Find where the given text appears and provide that cell's center as (X, Y) coordinate. 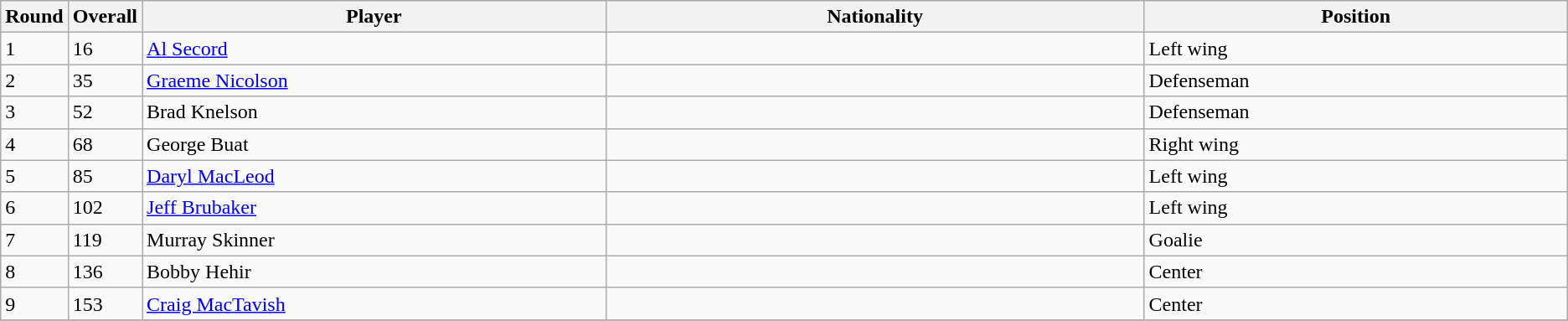
52 (105, 112)
1 (34, 49)
Right wing (1355, 144)
35 (105, 80)
Position (1355, 17)
119 (105, 240)
7 (34, 240)
6 (34, 208)
Craig MacTavish (374, 303)
Murray Skinner (374, 240)
Overall (105, 17)
4 (34, 144)
153 (105, 303)
9 (34, 303)
136 (105, 272)
Player (374, 17)
Brad Knelson (374, 112)
5 (34, 176)
102 (105, 208)
Round (34, 17)
Al Secord (374, 49)
Jeff Brubaker (374, 208)
2 (34, 80)
Daryl MacLeod (374, 176)
68 (105, 144)
Graeme Nicolson (374, 80)
16 (105, 49)
8 (34, 272)
85 (105, 176)
George Buat (374, 144)
Bobby Hehir (374, 272)
Nationality (874, 17)
Goalie (1355, 240)
3 (34, 112)
